Determine the (X, Y) coordinate at the center of the cell enclosing the given text.  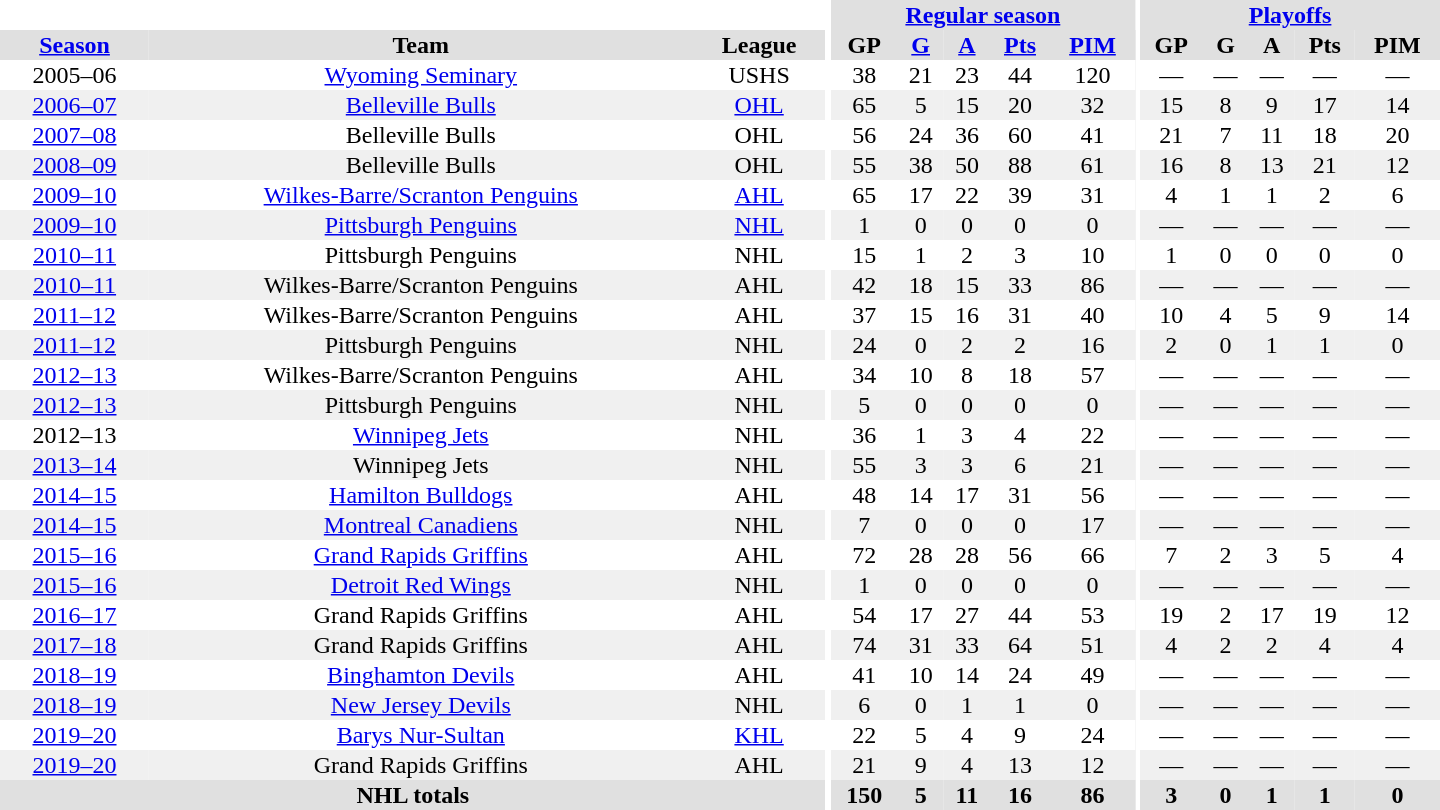
57 (1092, 375)
2013–14 (74, 465)
2016–17 (74, 615)
2017–18 (74, 645)
League (760, 45)
51 (1092, 645)
2005–06 (74, 75)
150 (864, 795)
40 (1092, 315)
2006–07 (74, 105)
Regular season (983, 15)
KHL (760, 735)
Wyoming Seminary (421, 75)
Montreal Canadiens (421, 525)
34 (864, 375)
Detroit Red Wings (421, 585)
USHS (760, 75)
49 (1092, 675)
72 (864, 555)
NHL totals (413, 795)
37 (864, 315)
27 (967, 615)
Team (421, 45)
50 (967, 165)
Binghamton Devils (421, 675)
61 (1092, 165)
2008–09 (74, 165)
74 (864, 645)
Season (74, 45)
42 (864, 285)
New Jersey Devils (421, 705)
32 (1092, 105)
Barys Nur-Sultan (421, 735)
54 (864, 615)
48 (864, 495)
66 (1092, 555)
Playoffs (1290, 15)
64 (1020, 645)
60 (1020, 135)
88 (1020, 165)
39 (1020, 195)
120 (1092, 75)
2007–08 (74, 135)
23 (967, 75)
Hamilton Bulldogs (421, 495)
53 (1092, 615)
